For the text-containing cell, return its midpoint in (x, y) coordinate format. 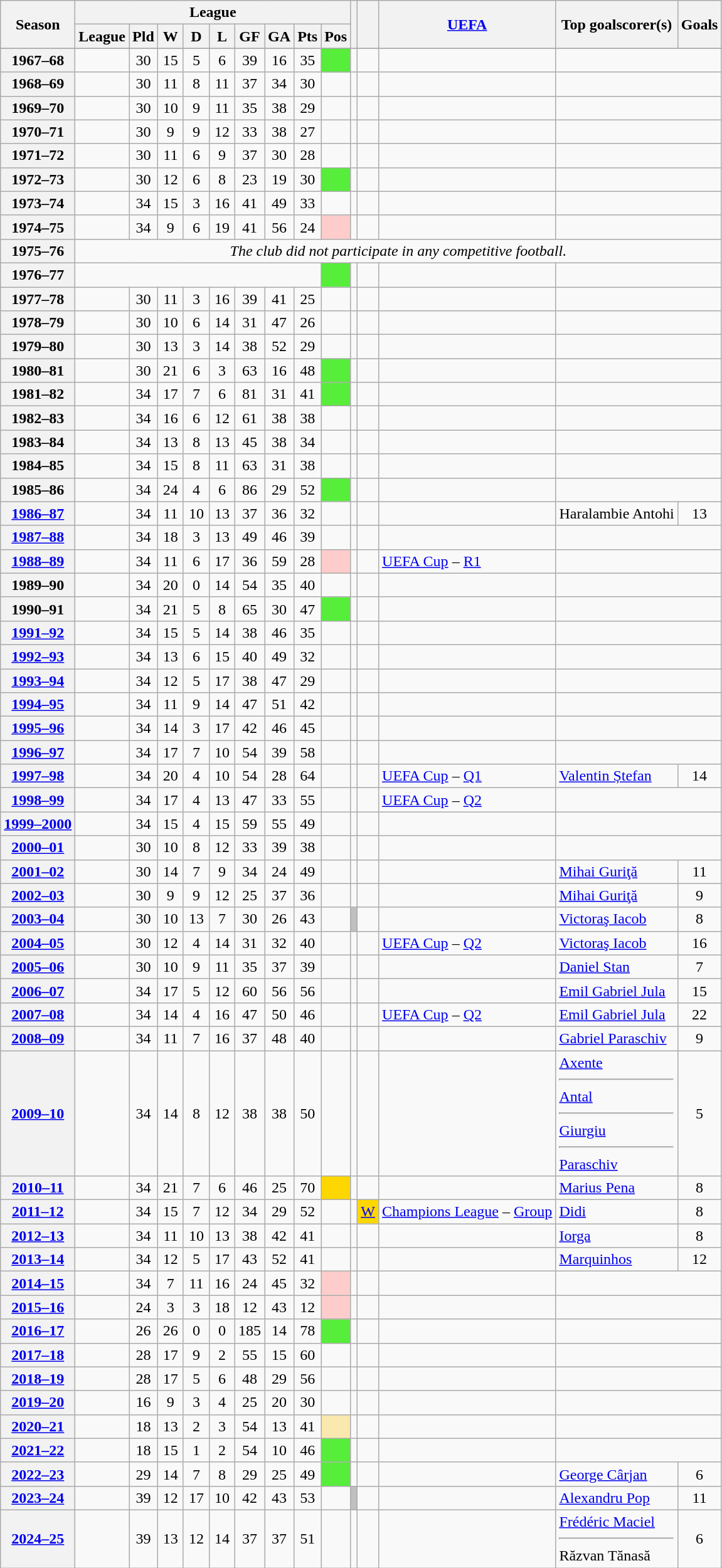
Daniel Stan (617, 967)
1971–72 (38, 155)
1973–74 (38, 203)
2020–21 (38, 1426)
Didi (617, 1212)
53 (307, 1498)
1984–85 (38, 466)
1986–87 (38, 513)
1980–81 (38, 371)
1974–75 (38, 227)
1996–97 (38, 752)
2004–05 (38, 943)
L (222, 36)
1 (196, 1450)
Pos (336, 36)
AxenteAntalGiurgiuParaschiv (617, 1113)
1978–79 (38, 323)
1995–96 (38, 729)
D (196, 36)
1997–98 (38, 776)
2008–09 (38, 1038)
Gabriel Paraschiv (617, 1038)
2000–01 (38, 848)
2001–02 (38, 871)
2012–13 (38, 1236)
1970–71 (38, 132)
Valentin Ștefan (617, 776)
81 (250, 394)
Pld (144, 36)
UEFA Cup – R1 (467, 561)
1981–82 (38, 394)
1993–94 (38, 680)
2011–12 (38, 1212)
1969–70 (38, 108)
Champions League – Group (467, 1212)
185 (250, 1331)
2017–18 (38, 1355)
UEFA (467, 24)
2021–22 (38, 1450)
The club did not participate in any competitive football. (398, 251)
2016–17 (38, 1331)
2006–07 (38, 991)
2013–14 (38, 1260)
1987–88 (38, 537)
Alexandru Pop (617, 1498)
2014–15 (38, 1283)
1992–93 (38, 656)
1994–95 (38, 705)
2003–04 (38, 919)
Marius Pena (617, 1188)
1975–76 (38, 251)
61 (250, 418)
27 (307, 132)
Top goalscorer(s) (617, 24)
58 (307, 752)
65 (250, 609)
2019–20 (38, 1402)
1988–89 (38, 561)
78 (307, 1331)
Pts (307, 36)
23 (250, 179)
86 (250, 490)
Season (38, 24)
UEFA Cup – Q1 (467, 776)
1976–77 (38, 275)
1990–91 (38, 609)
1977–78 (38, 299)
1979–80 (38, 347)
2018–19 (38, 1379)
2005–06 (38, 967)
2015–16 (38, 1307)
2023–24 (38, 1498)
1968–69 (38, 84)
1982–83 (38, 418)
2022–23 (38, 1474)
Iorga (617, 1236)
Frédéric MacielRăzvan Tănasă (617, 1539)
GA (280, 36)
2002–03 (38, 895)
22 (699, 1014)
2010–11 (38, 1188)
2024–25 (38, 1539)
70 (307, 1188)
1972–73 (38, 179)
Haralambie Antohi (617, 513)
1991–92 (38, 633)
George Cârjan (617, 1474)
Marquinhos (617, 1260)
1985–86 (38, 490)
1989–90 (38, 585)
64 (307, 776)
2007–08 (38, 1014)
1967–68 (38, 60)
1998–99 (38, 800)
Goals (699, 24)
1983–84 (38, 442)
GF (250, 36)
2009–10 (38, 1113)
1999–2000 (38, 824)
